Identify which cell holds the provided text, then report its [X, Y] central coordinate. 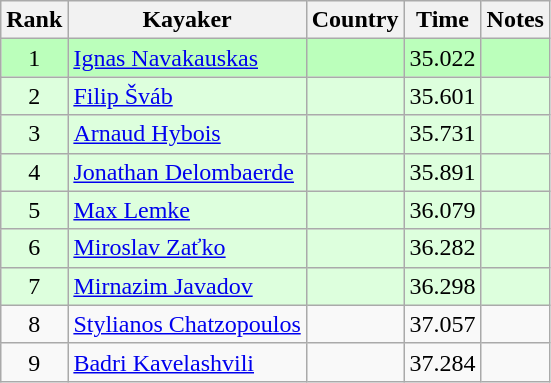
Miroslav Zaťko [187, 248]
Badri Kavelashvili [187, 362]
Notes [515, 20]
Time [442, 20]
4 [34, 172]
35.601 [442, 96]
35.891 [442, 172]
36.079 [442, 210]
Max Lemke [187, 210]
Mirnazim Javadov [187, 286]
8 [34, 324]
37.284 [442, 362]
Kayaker [187, 20]
37.057 [442, 324]
Country [355, 20]
2 [34, 96]
Rank [34, 20]
Jonathan Delombaerde [187, 172]
9 [34, 362]
35.022 [442, 58]
7 [34, 286]
6 [34, 248]
36.298 [442, 286]
Stylianos Chatzopoulos [187, 324]
35.731 [442, 134]
36.282 [442, 248]
Ignas Navakauskas [187, 58]
Arnaud Hybois [187, 134]
5 [34, 210]
3 [34, 134]
1 [34, 58]
Filip Šváb [187, 96]
